Output the [x, y] coordinate of the center of the cell containing the given text.  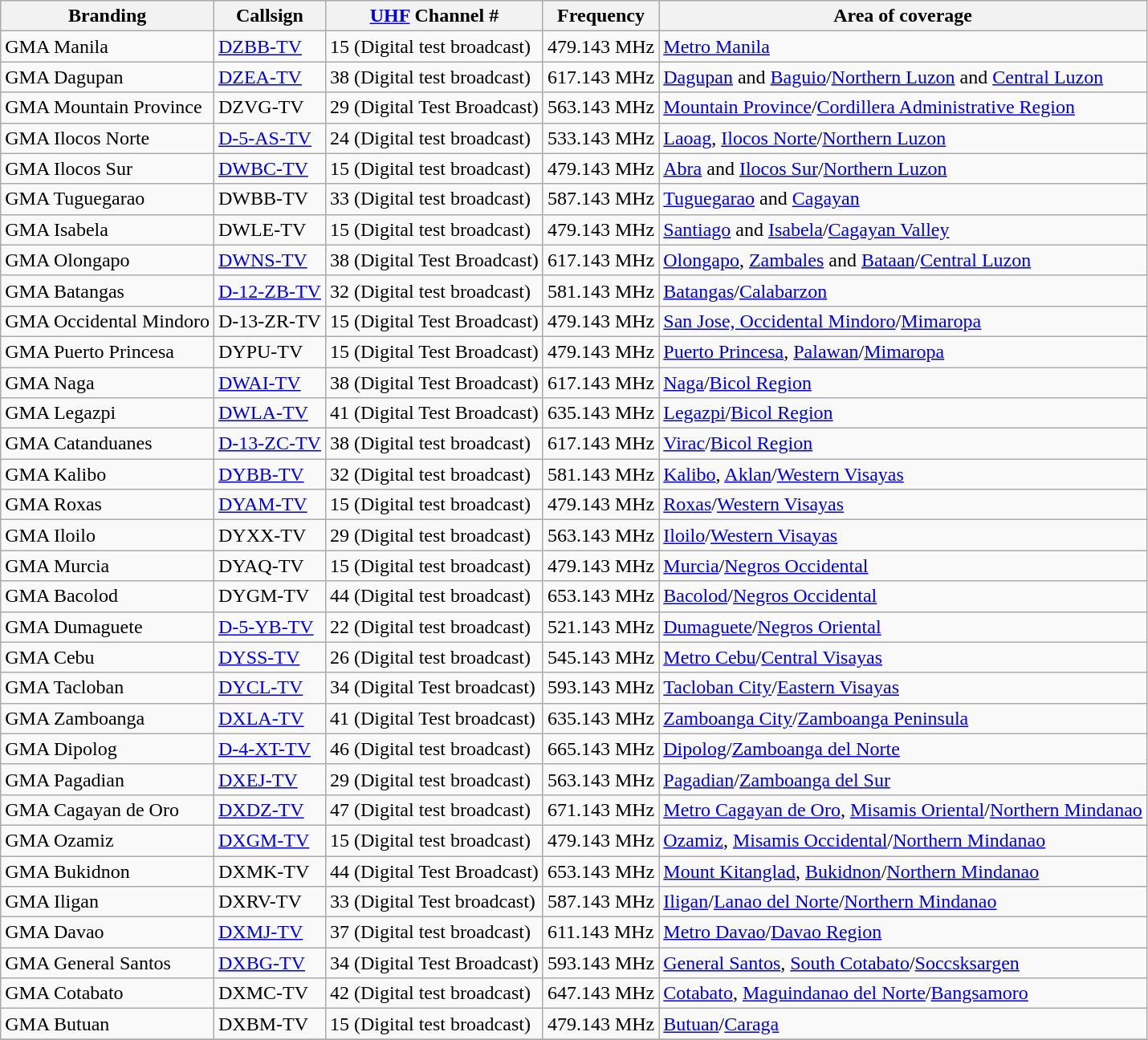
DXGM-TV [270, 840]
GMA Legazpi [108, 413]
DZVG-TV [270, 108]
GMA Occidental Mindoro [108, 321]
34 (Digital Test broadcast) [434, 688]
DWNS-TV [270, 260]
GMA Roxas [108, 505]
Tuguegarao and Cagayan [903, 199]
GMA Iloilo [108, 535]
Naga/Bicol Region [903, 383]
Virac/Bicol Region [903, 444]
Legazpi/Bicol Region [903, 413]
34 (Digital Test Broadcast) [434, 963]
DYXX-TV [270, 535]
Laoag, Ilocos Norte/Northern Luzon [903, 138]
GMA Dumaguete [108, 627]
Dagupan and Baguio/Northern Luzon and Central Luzon [903, 77]
Metro Cebu/Central Visayas [903, 657]
647.143 MHz [600, 993]
Dumaguete/Negros Oriental [903, 627]
Roxas/Western Visayas [903, 505]
Mount Kitanglad, Bukidnon/Northern Mindanao [903, 871]
GMA Dipolog [108, 749]
Callsign [270, 16]
Tacloban City/Eastern Visayas [903, 688]
GMA Catanduanes [108, 444]
Iligan/Lanao del Norte/Northern Mindanao [903, 902]
DXBG-TV [270, 963]
GMA Dagupan [108, 77]
GMA Manila [108, 47]
GMA Zamboanga [108, 718]
DYAM-TV [270, 505]
DXMJ-TV [270, 932]
GMA Ilocos Sur [108, 169]
DWLA-TV [270, 413]
GMA Davao [108, 932]
Abra and Ilocos Sur/Northern Luzon [903, 169]
GMA General Santos [108, 963]
41 (Digital Test Broadcast) [434, 413]
DYPU-TV [270, 351]
DWAI-TV [270, 383]
GMA Batangas [108, 290]
DXMC-TV [270, 993]
GMA Tacloban [108, 688]
D-4-XT-TV [270, 749]
665.143 MHz [600, 749]
Metro Cagayan de Oro, Misamis Oriental/Northern Mindanao [903, 810]
GMA Cebu [108, 657]
Iloilo/Western Visayas [903, 535]
545.143 MHz [600, 657]
37 (Digital test broadcast) [434, 932]
GMA Isabela [108, 230]
DWLE-TV [270, 230]
GMA Kalibo [108, 474]
26 (Digital test broadcast) [434, 657]
DWBB-TV [270, 199]
D-13-ZR-TV [270, 321]
Puerto Princesa, Palawan/Mimaropa [903, 351]
22 (Digital test broadcast) [434, 627]
Murcia/Negros Occidental [903, 566]
611.143 MHz [600, 932]
D-5-YB-TV [270, 627]
GMA Bacolod [108, 596]
Area of coverage [903, 16]
DXLA-TV [270, 718]
47 (Digital test broadcast) [434, 810]
GMA Tuguegarao [108, 199]
GMA Pagadian [108, 779]
GMA Cotabato [108, 993]
DYSS-TV [270, 657]
GMA Naga [108, 383]
Kalibo, Aklan/Western Visayas [903, 474]
D-5-AS-TV [270, 138]
San Jose, Occidental Mindoro/Mimaropa [903, 321]
DXDZ-TV [270, 810]
29 (Digital Test Broadcast) [434, 108]
GMA Murcia [108, 566]
Olongapo, Zambales and Bataan/Central Luzon [903, 260]
24 (Digital test broadcast) [434, 138]
GMA Mountain Province [108, 108]
DXMK-TV [270, 871]
DYCL-TV [270, 688]
44 (Digital test broadcast) [434, 596]
Batangas/Calabarzon [903, 290]
GMA Bukidnon [108, 871]
Bacolod/Negros Occidental [903, 596]
DXBM-TV [270, 1024]
42 (Digital test broadcast) [434, 993]
Ozamiz, Misamis Occidental/Northern Mindanao [903, 840]
UHF Channel # [434, 16]
Frequency [600, 16]
GMA Ozamiz [108, 840]
46 (Digital test broadcast) [434, 749]
Metro Manila [903, 47]
Butuan/Caraga [903, 1024]
41 (Digital Test broadcast) [434, 718]
DYGM-TV [270, 596]
DXEJ-TV [270, 779]
DYBB-TV [270, 474]
Metro Davao/Davao Region [903, 932]
Dipolog/Zamboanga del Norte [903, 749]
DZEA-TV [270, 77]
DZBB-TV [270, 47]
533.143 MHz [600, 138]
D-12-ZB-TV [270, 290]
521.143 MHz [600, 627]
DYAQ-TV [270, 566]
GMA Ilocos Norte [108, 138]
33 (Digital Test broadcast) [434, 902]
671.143 MHz [600, 810]
Pagadian/Zamboanga del Sur [903, 779]
D-13-ZC-TV [270, 444]
DXRV-TV [270, 902]
Cotabato, Maguindanao del Norte/Bangsamoro [903, 993]
33 (Digital test broadcast) [434, 199]
GMA Puerto Princesa [108, 351]
Branding [108, 16]
GMA Butuan [108, 1024]
GMA Cagayan de Oro [108, 810]
GMA Olongapo [108, 260]
44 (Digital Test Broadcast) [434, 871]
DWBC-TV [270, 169]
Zamboanga City/Zamboanga Peninsula [903, 718]
General Santos, South Cotabato/Soccsksargen [903, 963]
GMA Iligan [108, 902]
Santiago and Isabela/Cagayan Valley [903, 230]
Mountain Province/Cordillera Administrative Region [903, 108]
